Output the [X, Y] coordinate of the center of the cell containing the given text.  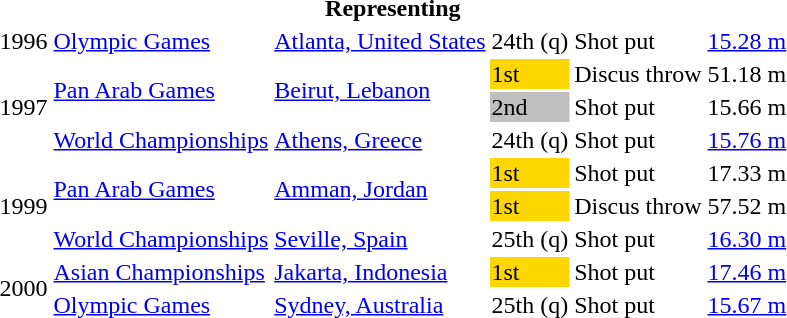
Jakarta, Indonesia [380, 272]
Beirut, Lebanon [380, 90]
Asian Championships [161, 272]
Olympic Games [161, 41]
Atlanta, United States [380, 41]
Amman, Jordan [380, 190]
Seville, Spain [380, 239]
25th (q) [530, 239]
2nd [530, 107]
Athens, Greece [380, 140]
